Output the (x, y) coordinate of the center of the cell containing the given text.  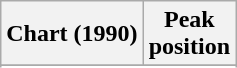
Chart (1990) (72, 34)
Peakposition (189, 34)
